Locate the cell with the specified text and output its (X, Y) center coordinate. 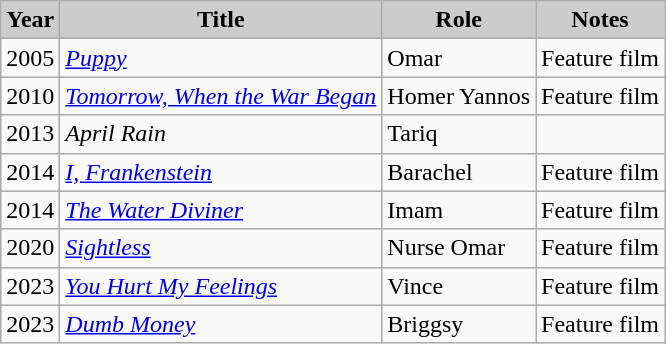
The Water Diviner (221, 210)
Dumb Money (221, 324)
April Rain (221, 134)
Tariq (459, 134)
Puppy (221, 58)
Tomorrow, When the War Began (221, 96)
Nurse Omar (459, 248)
Role (459, 20)
Briggsy (459, 324)
Title (221, 20)
Vince (459, 286)
2013 (30, 134)
Omar (459, 58)
Barachel (459, 172)
Homer Yannos (459, 96)
2010 (30, 96)
Notes (600, 20)
You Hurt My Feelings (221, 286)
2005 (30, 58)
Year (30, 20)
I, Frankenstein (221, 172)
Sightless (221, 248)
Imam (459, 210)
2020 (30, 248)
